Determine the (X, Y) coordinate at the center of the cell enclosing the given text.  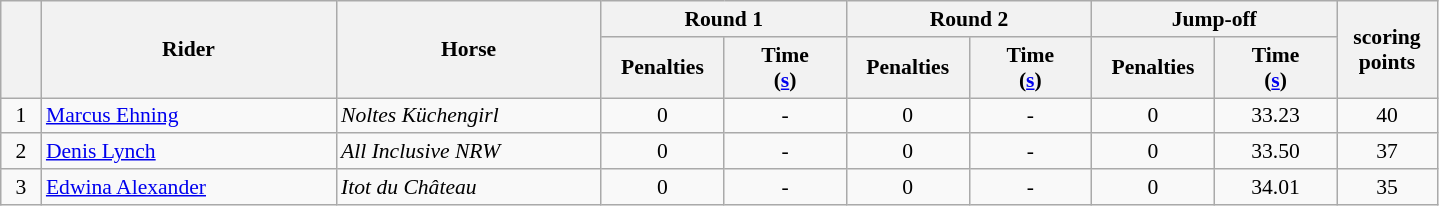
33.23 (1276, 116)
Itot du Château (468, 187)
Rider (188, 50)
Horse (468, 50)
33.50 (1276, 152)
37 (1387, 152)
Noltes Küchengirl (468, 116)
34.01 (1276, 187)
Denis Lynch (188, 152)
2 (21, 152)
Marcus Ehning (188, 116)
Round 2 (968, 19)
Round 1 (724, 19)
3 (21, 187)
Jump-off (1214, 19)
1 (21, 116)
scoringpoints (1387, 50)
40 (1387, 116)
35 (1387, 187)
Edwina Alexander (188, 187)
All Inclusive NRW (468, 152)
